Provide the (X, Y) coordinate of the cell's center where the given text is located.  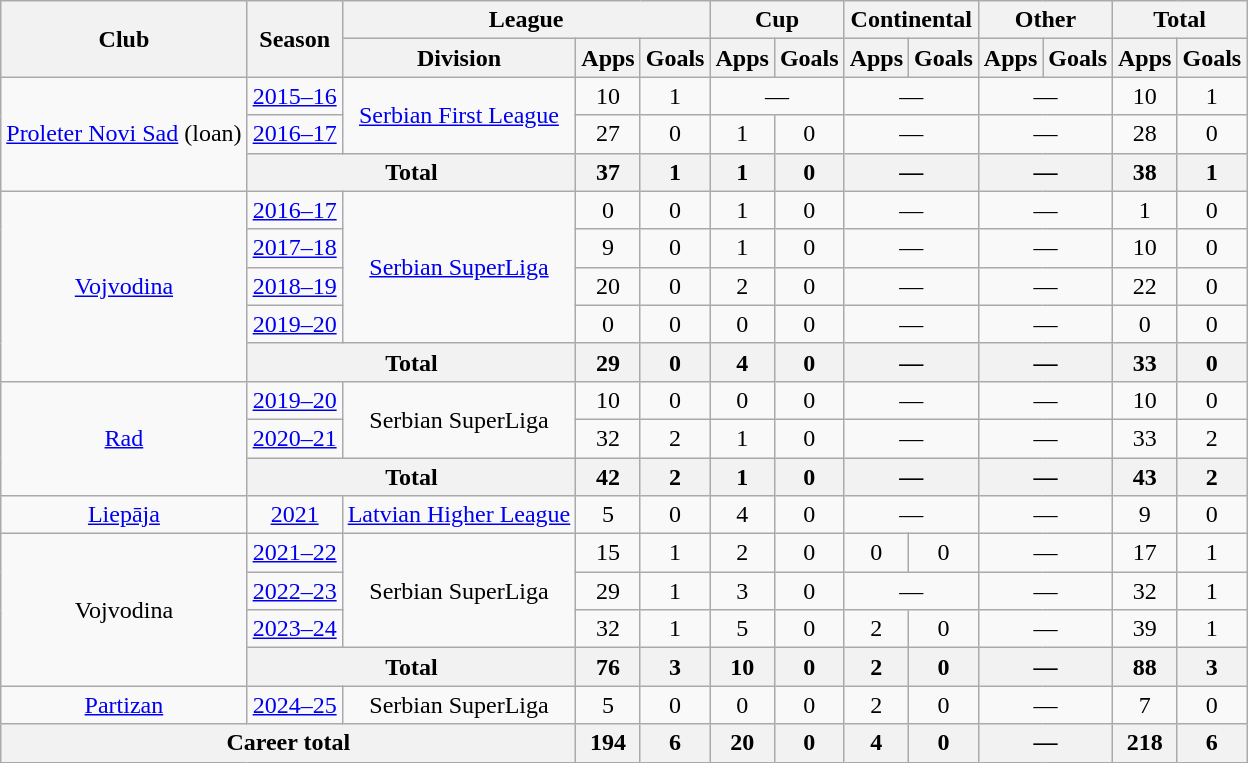
Continental (911, 20)
Other (1045, 20)
27 (608, 134)
Liepāja (124, 515)
Serbian First League (459, 115)
2023–24 (294, 629)
15 (608, 553)
38 (1145, 172)
2024–25 (294, 705)
Latvian Higher League (459, 515)
42 (608, 477)
28 (1145, 134)
Proleter Novi Sad (loan) (124, 134)
17 (1145, 553)
2018–19 (294, 286)
League (526, 20)
2015–16 (294, 96)
Rad (124, 438)
2017–18 (294, 248)
39 (1145, 629)
22 (1145, 286)
Division (459, 58)
Club (124, 39)
Cup (777, 20)
Career total (288, 743)
Season (294, 39)
88 (1145, 667)
76 (608, 667)
2022–23 (294, 591)
7 (1145, 705)
218 (1145, 743)
2020–21 (294, 438)
Partizan (124, 705)
2021 (294, 515)
194 (608, 743)
43 (1145, 477)
2021–22 (294, 553)
37 (608, 172)
